Locate the cell with the specified text and output its (x, y) center coordinate. 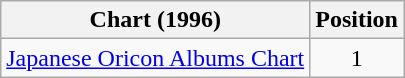
Japanese Oricon Albums Chart (156, 58)
Position (357, 20)
Chart (1996) (156, 20)
1 (357, 58)
